Search for the cell housing the specified text and yield its [X, Y] center coordinate. 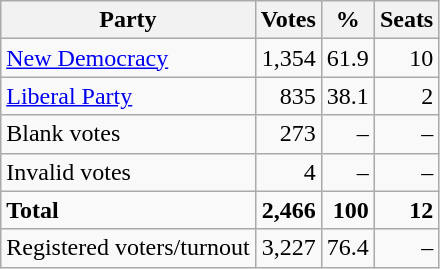
4 [288, 172]
2 [406, 96]
New Democracy [128, 58]
% [348, 20]
61.9 [348, 58]
Liberal Party [128, 96]
Party [128, 20]
Invalid votes [128, 172]
Votes [288, 20]
273 [288, 134]
12 [406, 210]
76.4 [348, 248]
2,466 [288, 210]
Seats [406, 20]
Blank votes [128, 134]
Registered voters/turnout [128, 248]
38.1 [348, 96]
Total [128, 210]
100 [348, 210]
10 [406, 58]
835 [288, 96]
3,227 [288, 248]
1,354 [288, 58]
